Return the (x, y) coordinate for the center point of the cell that contains the specified text.  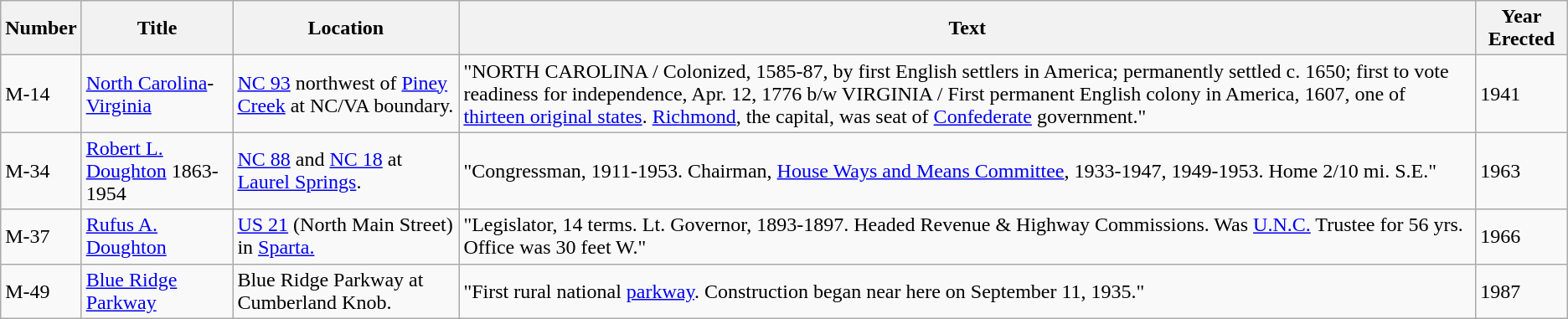
NC 93 northwest of Piney Creek at NC/VA boundary. (346, 94)
NC 88 and NC 18 at Laurel Springs. (346, 171)
1987 (1522, 291)
Robert L. Doughton 1863-1954 (157, 171)
Year Erected (1522, 28)
Number (41, 28)
"Legislator, 14 terms. Lt. Governor, 1893-1897. Headed Revenue & Highway Commissions. Was U.N.C. Trustee for 56 yrs. Office was 30 feet W." (967, 236)
Location (346, 28)
Blue Ridge Parkway at Cumberland Knob. (346, 291)
1966 (1522, 236)
M-34 (41, 171)
Rufus A. Doughton (157, 236)
"Congressman, 1911-1953. Chairman, House Ways and Means Committee, 1933-1947, 1949-1953. Home 2/10 mi. S.E." (967, 171)
Blue Ridge Parkway (157, 291)
M-37 (41, 236)
M-49 (41, 291)
US 21 (North Main Street) in Sparta. (346, 236)
1963 (1522, 171)
Title (157, 28)
1941 (1522, 94)
North Carolina-Virginia (157, 94)
Text (967, 28)
M-14 (41, 94)
"First rural national parkway. Construction began near here on September 11, 1935." (967, 291)
